Provide the [X, Y] coordinate of the cell's center where the given text is located.  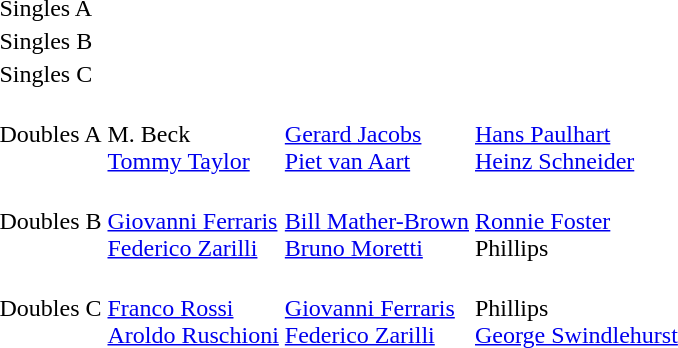
M. Beck Tommy Taylor [193, 134]
Gerard Jacobs Piet van Aart [376, 134]
Bill Mather-Brown Bruno Moretti [376, 221]
Giovanni Ferraris Federico Zarilli [193, 221]
